Capture the cell that displays the provided text and extract its [x, y] central coordinate. 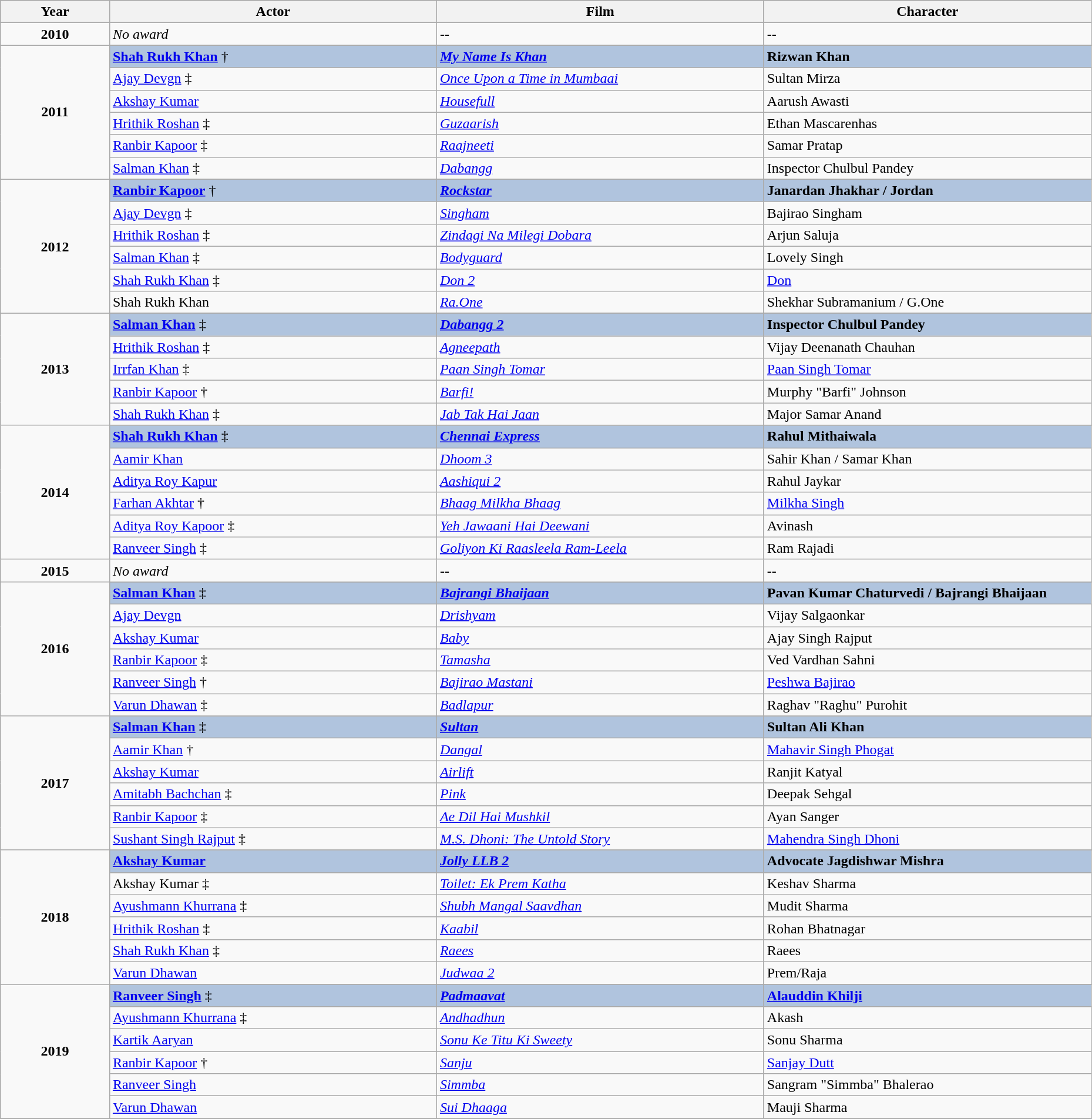
Deepak Sehgal [927, 794]
Character [927, 12]
Shekhar Subramanium / G.One [927, 303]
Badlapur [600, 705]
Ra.One [600, 303]
Ram Rajadi [927, 548]
Kartik Aaryan [273, 1040]
Bhaag Milkha Bhaag [600, 503]
Ethan Mascarenhas [927, 123]
Mudit Sharma [927, 906]
Irrfan Khan ‡ [273, 369]
Sanju [600, 1063]
Pavan Kumar Chaturvedi / Bajrangi Bhaijaan [927, 593]
Milkha Singh [927, 503]
Bajrangi Bhaijaan [600, 593]
2015 [55, 570]
Lovely Singh [927, 257]
Major Samar Anand [927, 414]
Ajay Devgn [273, 615]
Pink [600, 794]
2019 [55, 1051]
2013 [55, 369]
Sonu Sharma [927, 1040]
Yeh Jawaani Hai Deewani [600, 526]
Dangal [600, 750]
Shah Rukh Khan [273, 303]
Padmaavat [600, 996]
Shah Rukh Khan † [273, 56]
Sushant Singh Rajput ‡ [273, 839]
My Name Is Khan [600, 56]
Simmba [600, 1085]
Rohan Bhatnagar [927, 928]
Advocate Jagdishwar Mishra [927, 861]
Prem/Raja [927, 973]
Sui Dhaaga [600, 1107]
Raajneeti [600, 146]
M.S. Dhoni: The Untold Story [600, 839]
Vijay Salgaonkar [927, 615]
Don 2 [600, 280]
Ayan Sanger [927, 816]
Ved Vardhan Sahni [927, 660]
Sonu Ke Titu Ki Sweety [600, 1040]
Avinash [927, 526]
Ranveer Singh † [273, 683]
2017 [55, 783]
Vijay Deenanath Chauhan [927, 347]
Raghav "Raghu" Purohit [927, 705]
Ajay Singh Rajput [927, 637]
Tamasha [600, 660]
Ranveer Singh [273, 1085]
Dabangg [600, 168]
Arjun Saluja [927, 235]
Jab Tak Hai Jaan [600, 414]
Film [600, 12]
Ranjit Katyal [927, 772]
Zindagi Na Milegi Dobara [600, 235]
Guzaarish [600, 123]
Sultan Ali Khan [927, 727]
Andhadhun [600, 1018]
Aamir Khan [273, 459]
2012 [55, 246]
Sultan [600, 727]
Janardan Jhakhar / Jordan [927, 190]
Agneepath [600, 347]
Housefull [600, 101]
Once Upon a Time in Mumbaai [600, 79]
2016 [55, 648]
Chennai Express [600, 436]
Ae Dil Hai Mushkil [600, 816]
Drishyam [600, 615]
Sanjay Dutt [927, 1063]
Akshay Kumar ‡ [273, 883]
2011 [55, 112]
Murphy "Barfi" Johnson [927, 392]
Sahir Khan / Samar Khan [927, 459]
Dhoom 3 [600, 459]
2010 [55, 34]
Toilet: Ek Prem Katha [600, 883]
Mauji Sharma [927, 1107]
Barfi! [600, 392]
Jolly LLB 2 [600, 861]
Aarush Awasti [927, 101]
Bodyguard [600, 257]
Baby [600, 637]
Aditya Roy Kapoor ‡ [273, 526]
Rahul Jaykar [927, 481]
Varun Dhawan ‡ [273, 705]
Don [927, 280]
Peshwa Bajirao [927, 683]
Alauddin Khilji [927, 996]
2014 [55, 492]
Samar Pratap [927, 146]
Sultan Mirza [927, 79]
Goliyon Ki Raasleela Ram-Leela [600, 548]
Bajirao Mastani [600, 683]
Aamir Khan † [273, 750]
Amitabh Bachchan ‡ [273, 794]
Year [55, 12]
Keshav Sharma [927, 883]
Mahendra Singh Dhoni [927, 839]
Dabangg 2 [600, 325]
Actor [273, 12]
Sangram "Simmba" Bhalerao [927, 1085]
Akash [927, 1018]
Aditya Roy Kapur [273, 481]
Mahavir Singh Phogat [927, 750]
Rockstar [600, 190]
Bajirao Singham [927, 213]
Airlift [600, 772]
Farhan Akhtar † [273, 503]
Rizwan Khan [927, 56]
Rahul Mithaiwala [927, 436]
Singham [600, 213]
Judwaa 2 [600, 973]
Aashiqui 2 [600, 481]
2018 [55, 917]
Kaabil [600, 928]
Shubh Mangal Saavdhan [600, 906]
